Find where the given text appears and provide that cell's center as (x, y) coordinate. 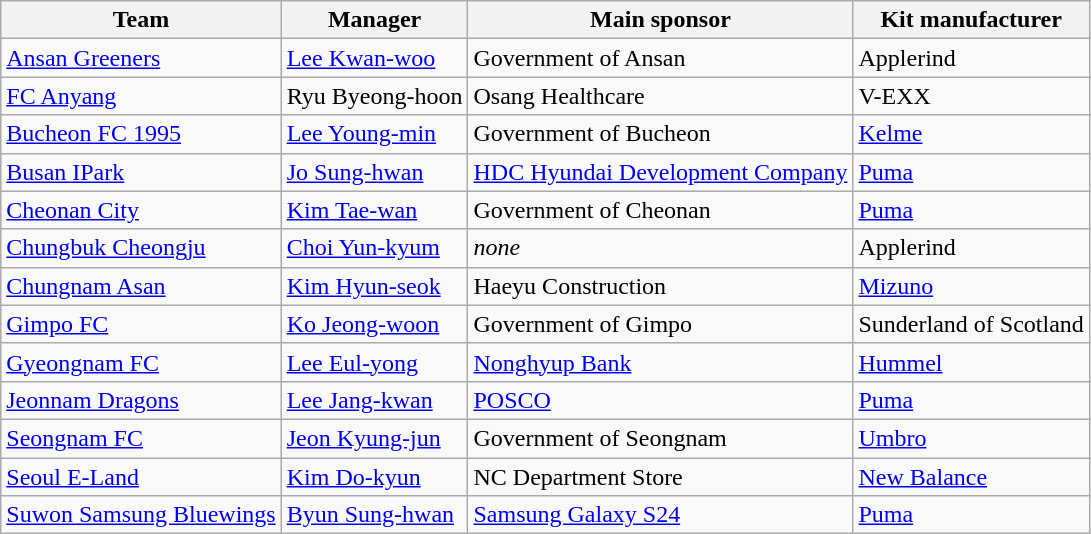
New Balance (971, 477)
Lee Jang-kwan (374, 400)
Team (141, 20)
Suwon Samsung Bluewings (141, 515)
Chungnam Asan (141, 286)
Government of Ansan (660, 58)
Jo Sung-hwan (374, 172)
Government of Gimpo (660, 324)
Gyeongnam FC (141, 362)
Seoul E-Land (141, 477)
Ansan Greeners (141, 58)
Bucheon FC 1995 (141, 134)
HDC Hyundai Development Company (660, 172)
Mizuno (971, 286)
Ryu Byeong-hoon (374, 96)
Samsung Galaxy S24 (660, 515)
Jeon Kyung-jun (374, 438)
Osang Healthcare (660, 96)
FC Anyang (141, 96)
Haeyu Construction (660, 286)
Lee Kwan-woo (374, 58)
Lee Young-min (374, 134)
Kit manufacturer (971, 20)
POSCO (660, 400)
Gimpo FC (141, 324)
Jeonnam Dragons (141, 400)
Lee Eul-yong (374, 362)
Kim Hyun-seok (374, 286)
V-EXX (971, 96)
Kelme (971, 134)
Busan IPark (141, 172)
Kim Tae-wan (374, 210)
Government of Seongnam (660, 438)
Umbro (971, 438)
Nonghyup Bank (660, 362)
none (660, 248)
Sunderland of Scotland (971, 324)
Government of Bucheon (660, 134)
Main sponsor (660, 20)
Cheonan City (141, 210)
Choi Yun-kyum (374, 248)
Kim Do-kyun (374, 477)
Hummel (971, 362)
Government of Cheonan (660, 210)
Ko Jeong-woon (374, 324)
NC Department Store (660, 477)
Manager (374, 20)
Byun Sung-hwan (374, 515)
Chungbuk Cheongju (141, 248)
Seongnam FC (141, 438)
